Capture the cell that displays the provided text and extract its (x, y) central coordinate. 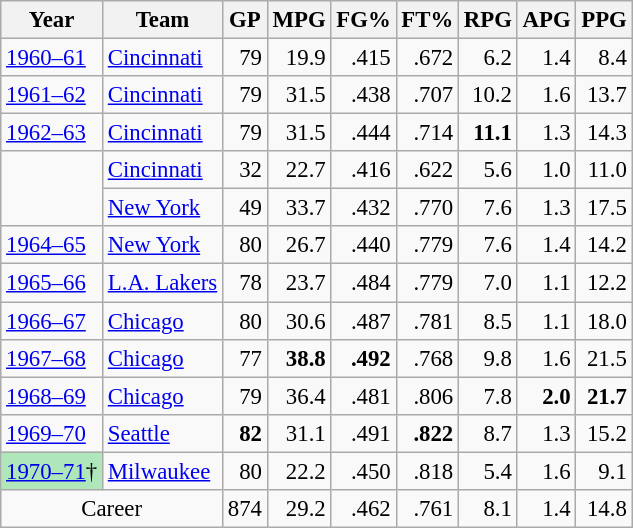
MPG (299, 20)
1961–62 (52, 95)
.484 (364, 283)
.672 (428, 58)
Team (162, 20)
.481 (364, 396)
11.1 (488, 133)
874 (246, 509)
.450 (364, 471)
.761 (428, 509)
1967–68 (52, 358)
30.6 (299, 321)
5.4 (488, 471)
1966–67 (52, 321)
1962–63 (52, 133)
.487 (364, 321)
21.7 (604, 396)
14.3 (604, 133)
RPG (488, 20)
7.0 (488, 283)
.818 (428, 471)
.444 (364, 133)
L.A. Lakers (162, 283)
36.4 (299, 396)
.770 (428, 208)
5.6 (488, 170)
9.1 (604, 471)
.438 (364, 95)
2.0 (546, 396)
14.8 (604, 509)
.622 (428, 170)
.462 (364, 509)
8.5 (488, 321)
8.4 (604, 58)
6.2 (488, 58)
Year (52, 20)
10.2 (488, 95)
32 (246, 170)
.707 (428, 95)
.416 (364, 170)
31.1 (299, 433)
29.2 (299, 509)
13.7 (604, 95)
1970–71† (52, 471)
18.0 (604, 321)
.492 (364, 358)
APG (546, 20)
33.7 (299, 208)
.768 (428, 358)
PPG (604, 20)
.491 (364, 433)
15.2 (604, 433)
Milwaukee (162, 471)
17.5 (604, 208)
.806 (428, 396)
1964–65 (52, 245)
8.1 (488, 509)
GP (246, 20)
.714 (428, 133)
1960–61 (52, 58)
14.2 (604, 245)
1965–66 (52, 283)
77 (246, 358)
FT% (428, 20)
Career (112, 509)
1969–70 (52, 433)
.822 (428, 433)
78 (246, 283)
11.0 (604, 170)
FG% (364, 20)
26.7 (299, 245)
21.5 (604, 358)
22.2 (299, 471)
1.0 (546, 170)
8.7 (488, 433)
12.2 (604, 283)
.415 (364, 58)
.440 (364, 245)
7.8 (488, 396)
23.7 (299, 283)
82 (246, 433)
22.7 (299, 170)
9.8 (488, 358)
.432 (364, 208)
1968–69 (52, 396)
.781 (428, 321)
49 (246, 208)
19.9 (299, 58)
38.8 (299, 358)
Seattle (162, 433)
